Pinpoint the cell where the given text exists, returning its [X, Y] midpoint coordinate. 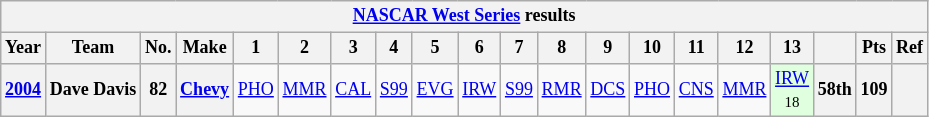
RMR [562, 90]
7 [520, 48]
9 [608, 48]
CNS [696, 90]
Ref [910, 48]
5 [435, 48]
NASCAR West Series results [464, 16]
IRW18 [792, 90]
3 [354, 48]
82 [158, 90]
11 [696, 48]
4 [394, 48]
Make [205, 48]
Team [92, 48]
IRW [480, 90]
Pts [874, 48]
Year [24, 48]
6 [480, 48]
Chevy [205, 90]
109 [874, 90]
1 [256, 48]
10 [652, 48]
DCS [608, 90]
2004 [24, 90]
8 [562, 48]
Dave Davis [92, 90]
CAL [354, 90]
12 [744, 48]
No. [158, 48]
13 [792, 48]
EVG [435, 90]
58th [834, 90]
2 [304, 48]
